Pinpoint the cell where the given text exists, returning its [X, Y] midpoint coordinate. 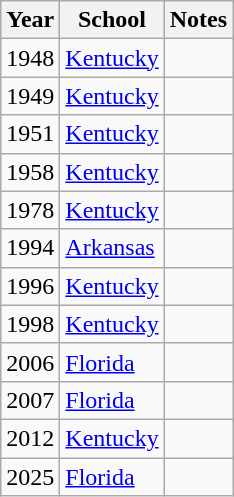
Year [30, 20]
2012 [30, 438]
1994 [30, 248]
1949 [30, 96]
1998 [30, 324]
2025 [30, 477]
Notes [198, 20]
School [112, 20]
1978 [30, 210]
1958 [30, 172]
1951 [30, 134]
1996 [30, 286]
2007 [30, 400]
Arkansas [112, 248]
1948 [30, 58]
2006 [30, 362]
